Extract the [X, Y] coordinate from the center of the cell holding the provided text.  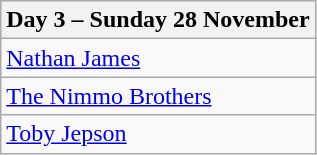
Toby Jepson [158, 134]
Nathan James [158, 58]
The Nimmo Brothers [158, 96]
Day 3 – Sunday 28 November [158, 20]
